Scan for the cell matching the given text and deliver its [x, y] coordinate at center. 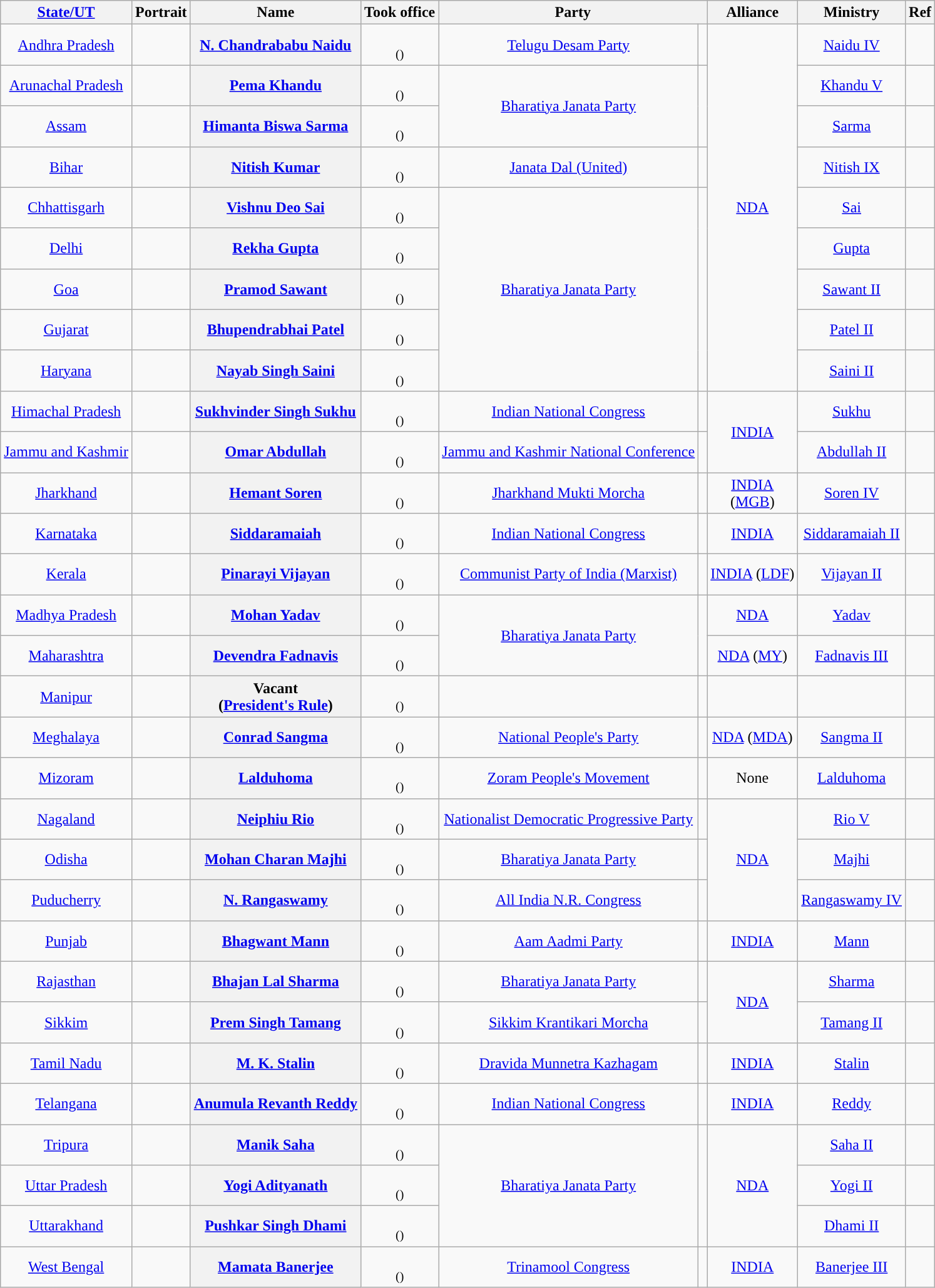
Jammu and Kashmir [66, 452]
Communist Party of India (Marxist) [568, 575]
Yogi II [852, 1186]
Naidu IV [852, 45]
Sharma [852, 982]
Uttar Pradesh [66, 1186]
Soren IV [852, 492]
Ref [920, 13]
NDA (MY) [752, 656]
Devendra Fadnavis [275, 656]
Janata Dal (United) [568, 167]
Sawant II [852, 289]
Mizoram [66, 778]
Rekha Gupta [275, 248]
Tamil Nadu [66, 1063]
Khandu V [852, 85]
Vishnu Deo Sai [275, 208]
Rajasthan [66, 982]
Mohan Charan Majhi [275, 859]
Pramod Sawant [275, 289]
N. Chandrababu Naidu [275, 45]
INDIA(MGB) [752, 492]
Yogi Adityanath [275, 1186]
Haryana [66, 371]
Zoram People's Movement [568, 778]
Sikkim Krantikari Morcha [568, 1022]
Nitish IX [852, 167]
Took office [400, 13]
Andhra Pradesh [66, 45]
Party [573, 13]
Nationalist Democratic Progressive Party [568, 819]
INDIA (LDF) [752, 575]
Uttarakhand [66, 1226]
Jharkhand [66, 492]
Trinamool Congress [568, 1267]
West Bengal [66, 1267]
Sukhu [852, 411]
Sai [852, 208]
Name [275, 13]
Sangma II [852, 738]
State/UT [66, 13]
Vacant(President's Rule) [275, 696]
Sikkim [66, 1022]
Nayab Singh Saini [275, 371]
Nagaland [66, 819]
Nitish Kumar [275, 167]
Dravida Munnetra Kazhagam [568, 1063]
Tripura [66, 1145]
Goa [66, 289]
Jammu and Kashmir National Conference [568, 452]
Saha II [852, 1145]
Mamata Banerjee [275, 1267]
Puducherry [66, 900]
Gupta [852, 248]
Rio V [852, 819]
Sukhvinder Singh Sukhu [275, 411]
Siddaramaiah [275, 533]
Siddaramaiah II [852, 533]
Saini II [852, 371]
All India N.R. Congress [568, 900]
Dhami II [852, 1226]
Prem Singh Tamang [275, 1022]
Neiphiu Rio [275, 819]
Sarma [852, 126]
Portrait [161, 13]
Punjab [66, 940]
Himanta Biswa Sarma [275, 126]
Pushkar Singh Dhami [275, 1226]
Gujarat [66, 329]
Hemant Soren [275, 492]
Madhya Pradesh [66, 615]
Ministry [852, 13]
National People's Party [568, 738]
Odisha [66, 859]
Chhattisgarh [66, 208]
Tamang II [852, 1022]
Anumula Revanth Reddy [275, 1103]
Maharashtra [66, 656]
Arunachal Pradesh [66, 85]
Telugu Desam Party [568, 45]
Mann [852, 940]
Banerjee III [852, 1267]
Bhupendrabhai Patel [275, 329]
Meghalaya [66, 738]
Rangaswamy IV [852, 900]
N. Rangaswamy [275, 900]
Bhagwant Mann [275, 940]
Assam [66, 126]
Kerala [66, 575]
Bhajan Lal Sharma [275, 982]
Jharkhand Mukti Morcha [568, 492]
Mohan Yadav [275, 615]
Aam Aadmi Party [568, 940]
Patel II [852, 329]
Delhi [66, 248]
Telangana [66, 1103]
Alliance [752, 13]
Pema Khandu [275, 85]
Majhi [852, 859]
Reddy [852, 1103]
Pinarayi Vijayan [275, 575]
None [752, 778]
Manik Saha [275, 1145]
Himachal Pradesh [66, 411]
Conrad Sangma [275, 738]
M. K. Stalin [275, 1063]
NDA (MDA) [752, 738]
Stalin [852, 1063]
Yadav [852, 615]
Manipur [66, 696]
Vijayan II [852, 575]
Fadnavis III [852, 656]
Omar Abdullah [275, 452]
Bihar [66, 167]
Abdullah II [852, 452]
Karnataka [66, 533]
